Detect which cell encompasses the target text, then output its [X, Y] center coordinate. 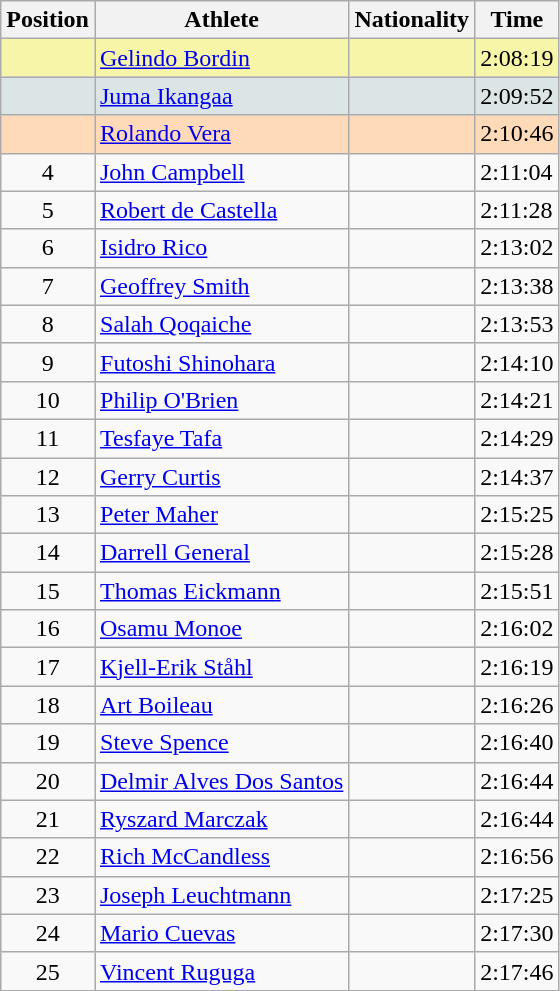
Isidro Rico [221, 248]
15 [48, 591]
2:15:28 [517, 553]
2:17:46 [517, 971]
6 [48, 248]
Robert de Castella [221, 210]
Kjell-Erik Ståhl [221, 667]
17 [48, 667]
4 [48, 172]
John Campbell [221, 172]
2:17:30 [517, 933]
2:14:29 [517, 438]
Athlete [221, 20]
2:14:10 [517, 362]
Time [517, 20]
2:16:26 [517, 705]
2:13:02 [517, 248]
Darrell General [221, 553]
2:08:19 [517, 58]
Geoffrey Smith [221, 286]
Thomas Eickmann [221, 591]
2:15:51 [517, 591]
2:09:52 [517, 96]
2:14:37 [517, 477]
14 [48, 553]
Juma Ikangaa [221, 96]
2:14:21 [517, 400]
23 [48, 895]
Tesfaye Tafa [221, 438]
5 [48, 210]
Vincent Ruguga [221, 971]
Joseph Leuchtmann [221, 895]
21 [48, 819]
2:13:53 [517, 324]
2:11:04 [517, 172]
Futoshi Shinohara [221, 362]
2:16:19 [517, 667]
2:16:56 [517, 857]
Position [48, 20]
7 [48, 286]
Rich McCandless [221, 857]
24 [48, 933]
2:13:38 [517, 286]
Ryszard Marczak [221, 819]
22 [48, 857]
Gerry Curtis [221, 477]
Steve Spence [221, 743]
2:15:25 [517, 515]
8 [48, 324]
18 [48, 705]
2:11:28 [517, 210]
Mario Cuevas [221, 933]
2:17:25 [517, 895]
Peter Maher [221, 515]
11 [48, 438]
16 [48, 629]
10 [48, 400]
25 [48, 971]
12 [48, 477]
2:10:46 [517, 134]
Nationality [412, 20]
Salah Qoqaiche [221, 324]
Art Boileau [221, 705]
Philip O'Brien [221, 400]
2:16:40 [517, 743]
Osamu Monoe [221, 629]
13 [48, 515]
Rolando Vera [221, 134]
Delmir Alves Dos Santos [221, 781]
9 [48, 362]
19 [48, 743]
2:16:02 [517, 629]
20 [48, 781]
Gelindo Bordin [221, 58]
